Return the [x, y] coordinate for the center point of the cell that contains the specified text.  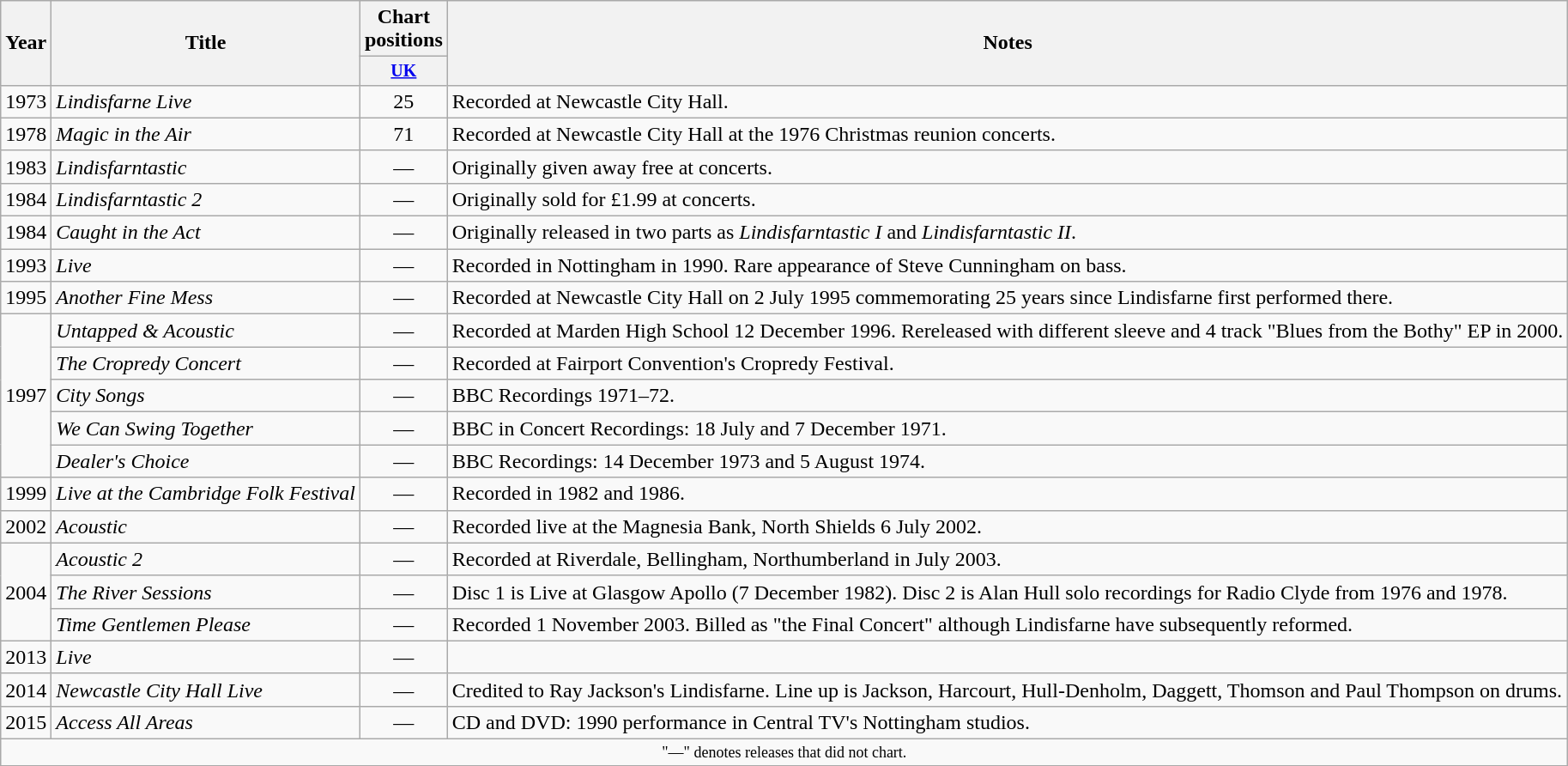
1978 [26, 134]
Originally given away free at concerts. [1008, 167]
CD and DVD: 1990 performance in Central TV's Nottingham studios. [1008, 722]
Recorded at Fairport Convention's Cropredy Festival. [1008, 363]
2014 [26, 690]
Recorded at Newcastle City Hall at the 1976 Christmas reunion concerts. [1008, 134]
Time Gentlemen Please [206, 624]
"—" denotes releases that did not chart. [784, 752]
Notes [1008, 43]
2002 [26, 526]
Lindisfarntastic 2 [206, 199]
1993 [26, 265]
2004 [26, 592]
Title [206, 43]
Acoustic [206, 526]
25 [403, 101]
UK [403, 70]
Recorded in 1982 and 1986. [1008, 494]
Caught in the Act [206, 233]
Recorded 1 November 2003. Billed as "the Final Concert" although Lindisfarne have subsequently reformed. [1008, 624]
Recorded at Newcastle City Hall. [1008, 101]
Recorded live at the Magnesia Bank, North Shields 6 July 2002. [1008, 526]
We Can Swing Together [206, 429]
Chart positions [403, 29]
Untapped & Acoustic [206, 331]
1997 [26, 396]
Year [26, 43]
Originally released in two parts as Lindisfarntastic I and Lindisfarntastic II. [1008, 233]
1973 [26, 101]
The River Sessions [206, 592]
Lindisfarne Live [206, 101]
Credited to Ray Jackson's Lindisfarne. Line up is Jackson, Harcourt, Hull-Denholm, Daggett, Thomson and Paul Thompson on drums. [1008, 690]
71 [403, 134]
2013 [26, 657]
Disc 1 is Live at Glasgow Apollo (7 December 1982). Disc 2 is Alan Hull solo recordings for Radio Clyde from 1976 and 1978. [1008, 592]
BBC in Concert Recordings: 18 July and 7 December 1971. [1008, 429]
1999 [26, 494]
The Cropredy Concert [206, 363]
Newcastle City Hall Live [206, 690]
Recorded at Marden High School 12 December 1996. Rereleased with different sleeve and 4 track "Blues from the Bothy" EP in 2000. [1008, 331]
Lindisfarntastic [206, 167]
Live at the Cambridge Folk Festival [206, 494]
Recorded at Riverdale, Bellingham, Northumberland in July 2003. [1008, 559]
City Songs [206, 396]
Access All Areas [206, 722]
Magic in the Air [206, 134]
1983 [26, 167]
Another Fine Mess [206, 298]
Dealer's Choice [206, 461]
BBC Recordings 1971–72. [1008, 396]
2015 [26, 722]
BBC Recordings: 14 December 1973 and 5 August 1974. [1008, 461]
Recorded in Nottingham in 1990. Rare appearance of Steve Cunningham on bass. [1008, 265]
1995 [26, 298]
Recorded at Newcastle City Hall on 2 July 1995 commemorating 25 years since Lindisfarne first performed there. [1008, 298]
Acoustic 2 [206, 559]
Originally sold for £1.99 at concerts. [1008, 199]
